Provide the (x, y) coordinate of the cell's center where the given text is located.  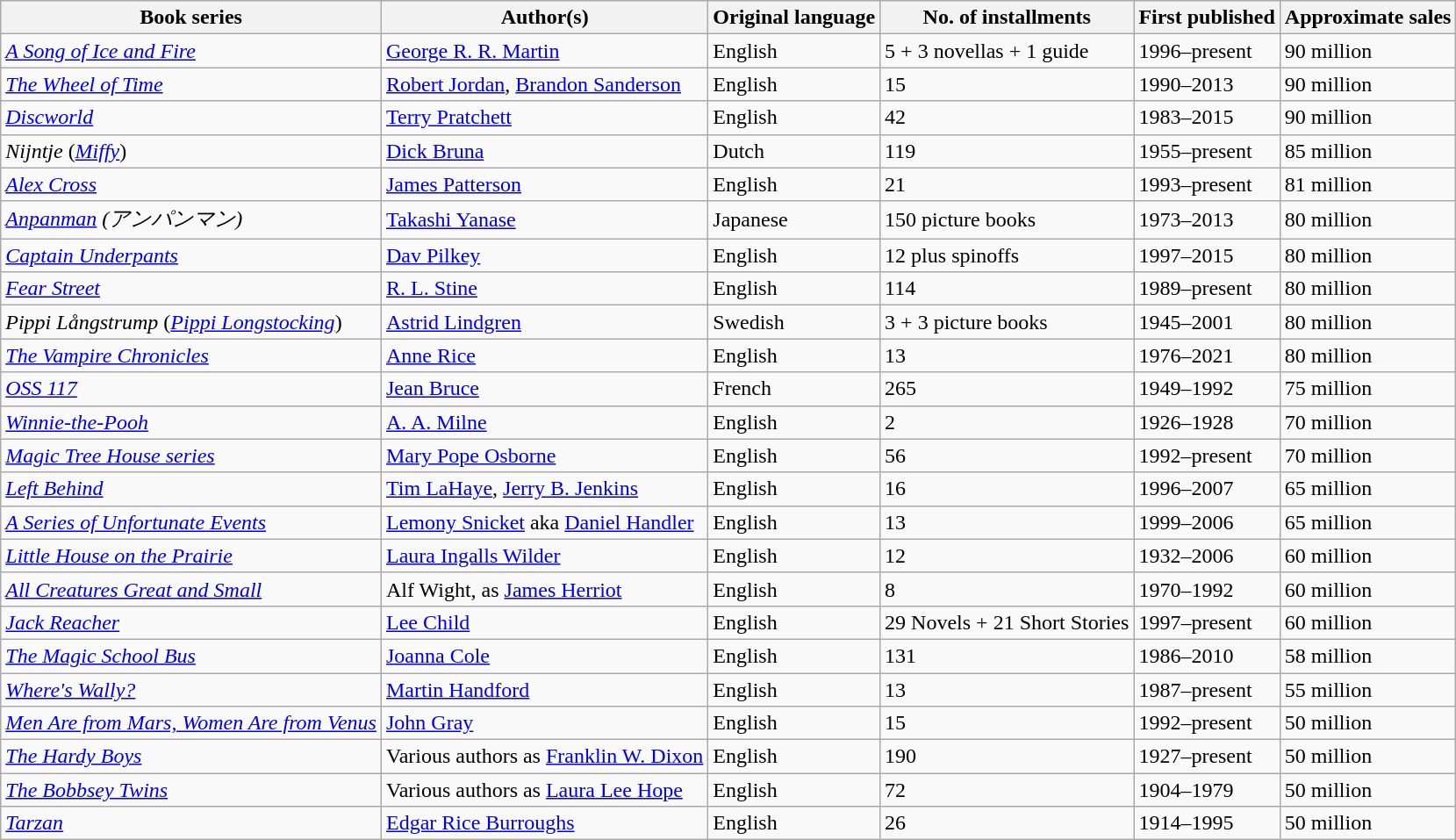
OSS 117 (191, 389)
2 (1008, 422)
Men Are from Mars, Women Are from Venus (191, 723)
1976–2021 (1207, 355)
1993–present (1207, 184)
75 million (1367, 389)
1996–present (1207, 51)
Original language (794, 18)
81 million (1367, 184)
85 million (1367, 151)
Anpanman (アンパンマン) (191, 219)
Dav Pilkey (544, 255)
1986–2010 (1207, 656)
Alf Wight, as James Herriot (544, 589)
Various authors as Franklin W. Dixon (544, 757)
58 million (1367, 656)
72 (1008, 790)
1987–present (1207, 689)
1914–1995 (1207, 823)
190 (1008, 757)
Mary Pope Osborne (544, 456)
119 (1008, 151)
1997–present (1207, 622)
1989–present (1207, 289)
26 (1008, 823)
Robert Jordan, Brandon Sanderson (544, 84)
1927–present (1207, 757)
Captain Underpants (191, 255)
Dick Bruna (544, 151)
1926–1928 (1207, 422)
1932–2006 (1207, 556)
Discworld (191, 118)
The Hardy Boys (191, 757)
21 (1008, 184)
Nijntje (Miffy) (191, 151)
Magic Tree House series (191, 456)
Little House on the Prairie (191, 556)
The Bobbsey Twins (191, 790)
1945–2001 (1207, 322)
Winnie-the-Pooh (191, 422)
Takashi Yanase (544, 219)
Approximate sales (1367, 18)
R. L. Stine (544, 289)
1973–2013 (1207, 219)
Jack Reacher (191, 622)
The Wheel of Time (191, 84)
131 (1008, 656)
12 (1008, 556)
Terry Pratchett (544, 118)
Joanna Cole (544, 656)
The Magic School Bus (191, 656)
A Song of Ice and Fire (191, 51)
1999–2006 (1207, 522)
James Patterson (544, 184)
29 Novels + 21 Short Stories (1008, 622)
Anne Rice (544, 355)
John Gray (544, 723)
All Creatures Great and Small (191, 589)
Tim LaHaye, Jerry B. Jenkins (544, 489)
Tarzan (191, 823)
George R. R. Martin (544, 51)
55 million (1367, 689)
Various authors as Laura Lee Hope (544, 790)
Fear Street (191, 289)
150 picture books (1008, 219)
114 (1008, 289)
Pippi Långstrump (Pippi Longstocking) (191, 322)
Left Behind (191, 489)
1996–2007 (1207, 489)
Astrid Lindgren (544, 322)
Book series (191, 18)
First published (1207, 18)
A. A. Milne (544, 422)
Dutch (794, 151)
Swedish (794, 322)
Laura Ingalls Wilder (544, 556)
1997–2015 (1207, 255)
Japanese (794, 219)
8 (1008, 589)
1970–1992 (1207, 589)
Lemony Snicket aka Daniel Handler (544, 522)
Lee Child (544, 622)
265 (1008, 389)
Edgar Rice Burroughs (544, 823)
No. of installments (1008, 18)
Jean Bruce (544, 389)
Alex Cross (191, 184)
A Series of Unfortunate Events (191, 522)
12 plus spinoffs (1008, 255)
French (794, 389)
42 (1008, 118)
The Vampire Chronicles (191, 355)
1990–2013 (1207, 84)
3 + 3 picture books (1008, 322)
16 (1008, 489)
1904–1979 (1207, 790)
Author(s) (544, 18)
1955–present (1207, 151)
1983–2015 (1207, 118)
56 (1008, 456)
Where's Wally? (191, 689)
1949–1992 (1207, 389)
5 + 3 novellas + 1 guide (1008, 51)
Martin Handford (544, 689)
